Identify which cell holds the provided text, then report its (X, Y) central coordinate. 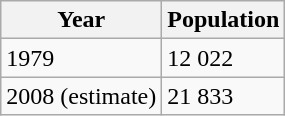
Year (82, 20)
21 833 (224, 96)
2008 (estimate) (82, 96)
12 022 (224, 58)
Population (224, 20)
1979 (82, 58)
